Extract the [X, Y] coordinate from the center of the cell holding the provided text.  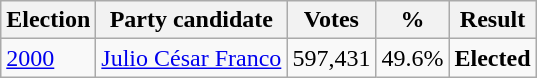
Julio César Franco [192, 58]
Votes [332, 20]
Elected [492, 58]
Result [492, 20]
% [412, 20]
Election [48, 20]
49.6% [412, 58]
597,431 [332, 58]
Party candidate [192, 20]
2000 [48, 58]
